Return (X, Y) of the center of cell containing provided text 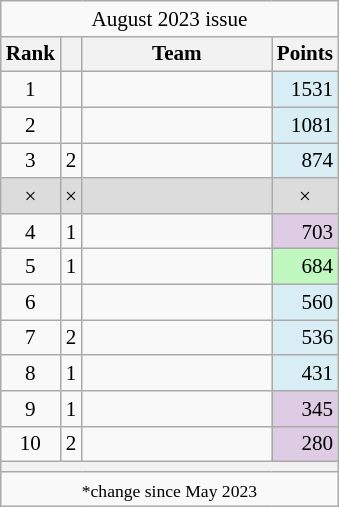
3 (30, 160)
703 (305, 230)
Rank (30, 54)
560 (305, 302)
7 (30, 338)
August 2023 issue (170, 18)
9 (30, 408)
Team (177, 54)
280 (305, 444)
345 (305, 408)
*change since May 2023 (170, 488)
431 (305, 372)
536 (305, 338)
1531 (305, 90)
5 (30, 266)
6 (30, 302)
4 (30, 230)
10 (30, 444)
8 (30, 372)
874 (305, 160)
684 (305, 266)
1081 (305, 124)
Points (305, 54)
